Output the (X, Y) coordinate of the center of the cell containing the given text.  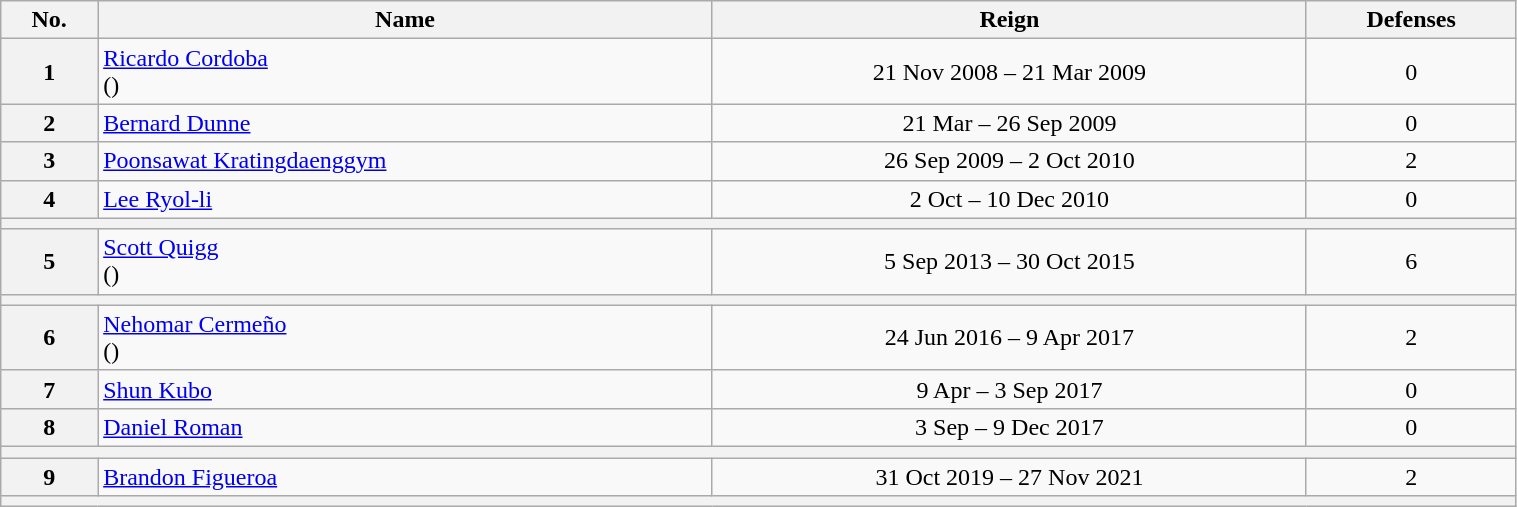
Scott Quigg() (406, 262)
Ricardo Cordoba() (406, 72)
9 (50, 477)
3 Sep – 9 Dec 2017 (1009, 427)
9 Apr – 3 Sep 2017 (1009, 389)
5 (50, 262)
Lee Ryol-li (406, 199)
Name (406, 20)
3 (50, 161)
Defenses (1411, 20)
Brandon Figueroa (406, 477)
26 Sep 2009 – 2 Oct 2010 (1009, 161)
21 Mar – 26 Sep 2009 (1009, 123)
Poonsawat Kratingdaenggym (406, 161)
1 (50, 72)
4 (50, 199)
Bernard Dunne (406, 123)
5 Sep 2013 – 30 Oct 2015 (1009, 262)
Shun Kubo (406, 389)
31 Oct 2019 – 27 Nov 2021 (1009, 477)
No. (50, 20)
Daniel Roman (406, 427)
2 Oct – 10 Dec 2010 (1009, 199)
21 Nov 2008 – 21 Mar 2009 (1009, 72)
Reign (1009, 20)
Nehomar Cermeño() (406, 338)
7 (50, 389)
24 Jun 2016 – 9 Apr 2017 (1009, 338)
8 (50, 427)
